Pinpoint the cell where the given text exists, returning its (X, Y) midpoint coordinate. 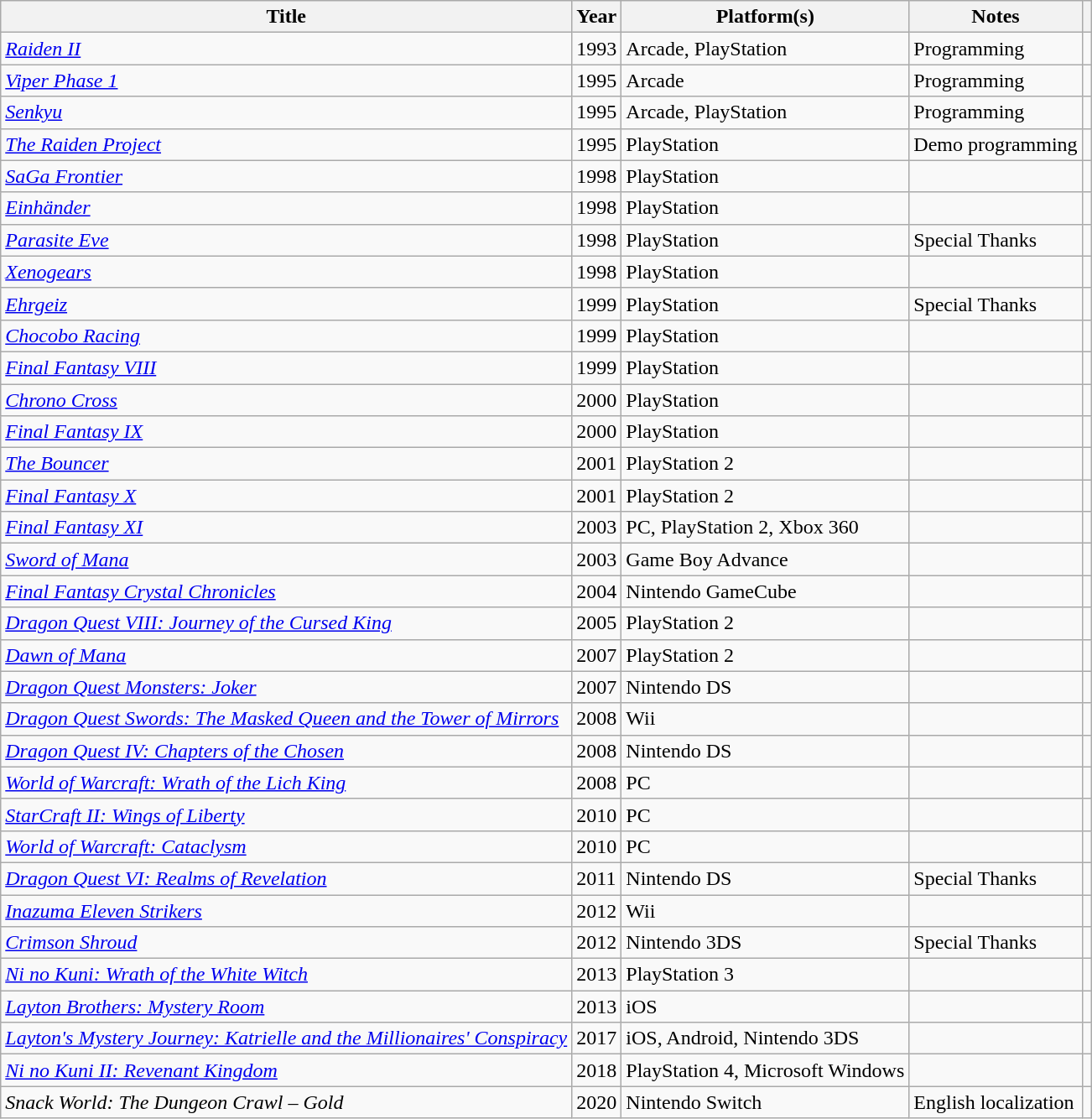
1993 (597, 49)
Final Fantasy Crystal Chronicles (287, 591)
SaGa Frontier (287, 176)
Final Fantasy IX (287, 432)
Dragon Quest VI: Realms of Revelation (287, 878)
Nintendo GameCube (765, 591)
Xenogears (287, 272)
Arcade (765, 81)
Nintendo 3DS (765, 943)
iOS (765, 1007)
Layton Brothers: Mystery Room (287, 1007)
Game Boy Advance (765, 559)
Dragon Quest IV: Chapters of the Chosen (287, 751)
Demo programming (996, 144)
Final Fantasy VIII (287, 367)
2017 (597, 1038)
Layton's Mystery Journey: Katrielle and the Millionaires' Conspiracy (287, 1038)
The Bouncer (287, 464)
Chrono Cross (287, 400)
Parasite Eve (287, 240)
World of Warcraft: Cataclysm (287, 846)
Ni no Kuni II: Revenant Kingdom (287, 1070)
PlayStation 4, Microsoft Windows (765, 1070)
Dawn of Mana (287, 655)
World of Warcraft: Wrath of the Lich King (287, 783)
English localization (996, 1102)
Raiden II (287, 49)
Dragon Quest Monsters: Joker (287, 687)
2011 (597, 878)
PlayStation 3 (765, 975)
Ni no Kuni: Wrath of the White Witch (287, 975)
Sword of Mana (287, 559)
2004 (597, 591)
PC, PlayStation 2, Xbox 360 (765, 528)
Final Fantasy XI (287, 528)
Platform(s) (765, 17)
The Raiden Project (287, 144)
2018 (597, 1070)
Chocobo Racing (287, 336)
Snack World: The Dungeon Crawl – Gold (287, 1102)
Crimson Shroud (287, 943)
StarCraft II: Wings of Liberty (287, 815)
Final Fantasy X (287, 496)
Dragon Quest Swords: The Masked Queen and the Tower of Mirrors (287, 719)
Senkyu (287, 112)
2005 (597, 623)
Inazuma Eleven Strikers (287, 910)
Year (597, 17)
Einhänder (287, 208)
iOS, Android, Nintendo 3DS (765, 1038)
Dragon Quest VIII: Journey of the Cursed King (287, 623)
Ehrgeiz (287, 304)
2020 (597, 1102)
Viper Phase 1 (287, 81)
Title (287, 17)
Notes (996, 17)
Nintendo Switch (765, 1102)
